Determine the [X, Y] coordinate at the center of the cell enclosing the given text.  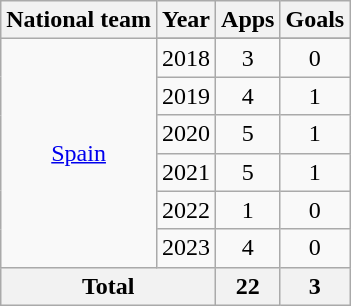
National team [79, 20]
Year [186, 20]
Total [108, 286]
2020 [186, 134]
2023 [186, 248]
2022 [186, 210]
2021 [186, 172]
2018 [186, 58]
22 [248, 286]
Apps [248, 20]
Spain [79, 153]
2019 [186, 96]
Goals [315, 20]
